Identify which cell holds the provided text, then report its (X, Y) central coordinate. 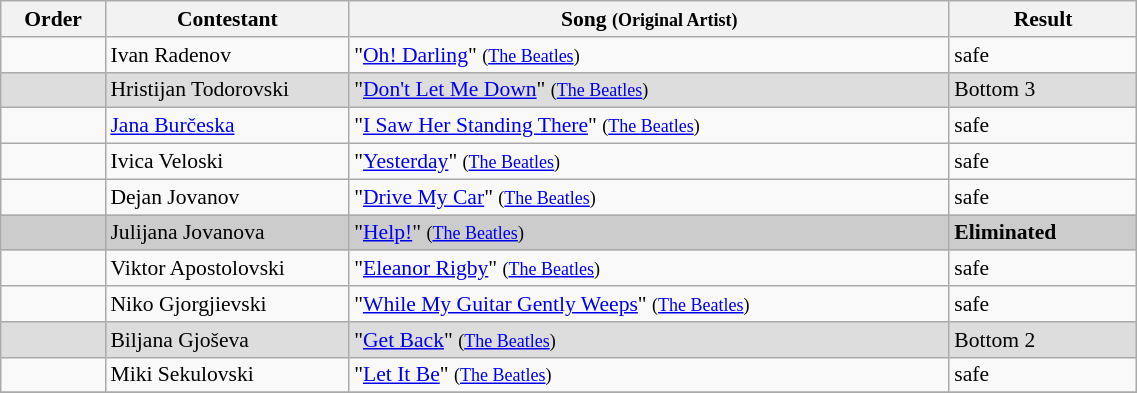
Song (Original Artist) (649, 19)
"While My Guitar Gently Weeps" (The Beatles) (649, 304)
"Drive My Car" (The Beatles) (649, 197)
Ivan Radenov (227, 55)
Julijana Jovanova (227, 233)
Dejan Jovanov (227, 197)
"I Saw Her Standing There" (The Beatles) (649, 126)
Miki Sekulovski (227, 375)
Bottom 2 (1043, 340)
"Help!" (The Beatles) (649, 233)
Jana Burčeska (227, 126)
Bottom 3 (1043, 90)
Biljana Gjoševa (227, 340)
"Yesterday" (The Beatles) (649, 162)
Niko Gjorgjievski (227, 304)
Contestant (227, 19)
"Eleanor Rigby" (The Beatles) (649, 269)
Ivica Veloski (227, 162)
"Don't Let Me Down" (The Beatles) (649, 90)
Order (54, 19)
"Let It Be" (The Beatles) (649, 375)
Eliminated (1043, 233)
Viktor Apostolovski (227, 269)
"Oh! Darling" (The Beatles) (649, 55)
Result (1043, 19)
Hristijan Todorovski (227, 90)
"Get Back" (The Beatles) (649, 340)
